Extract the (x, y) coordinate from the center of the cell holding the provided text.  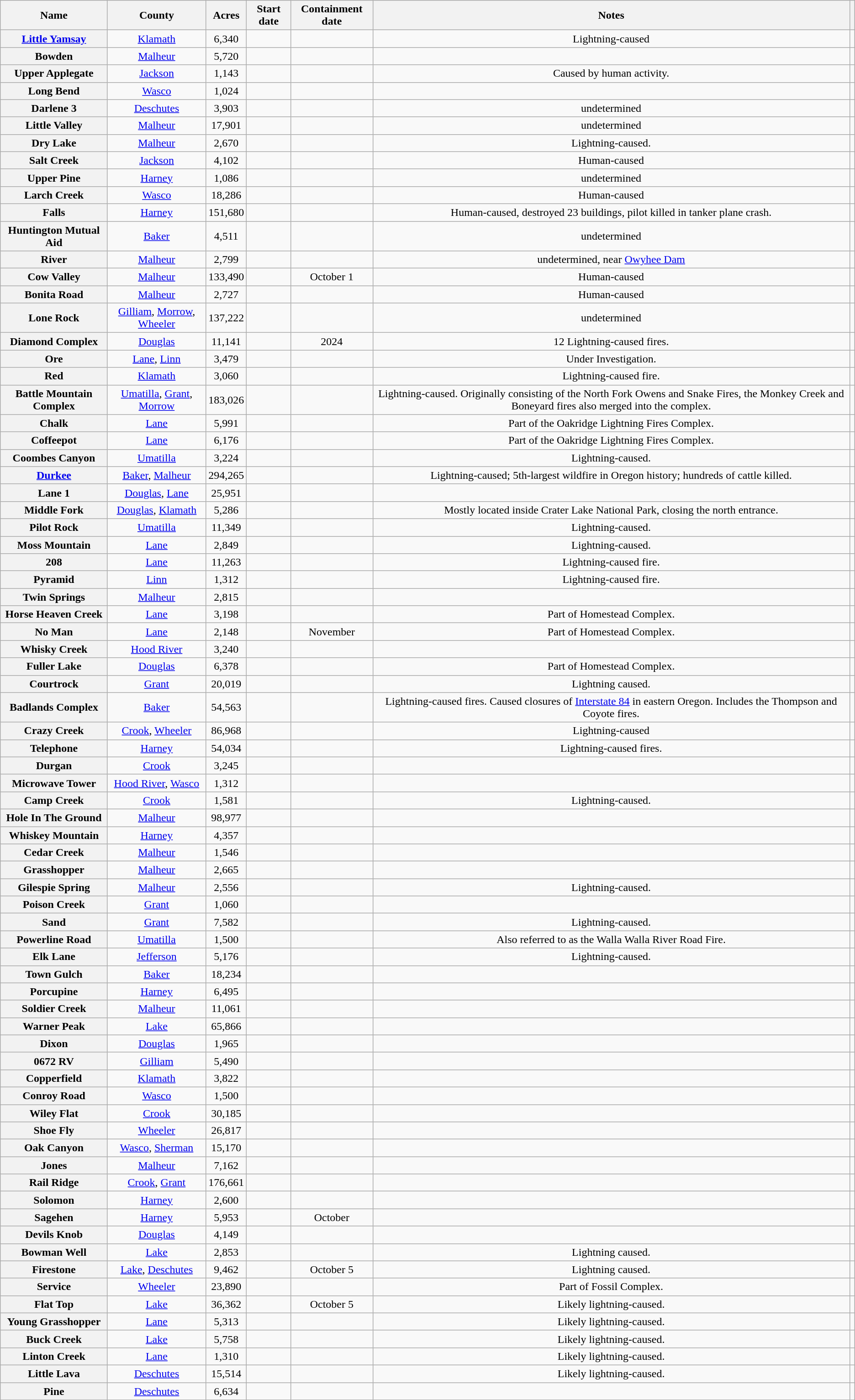
2,556 (227, 887)
25,951 (227, 493)
98,977 (227, 818)
Umatilla, Grant, Morrow (157, 400)
2,600 (227, 1200)
Middle Fork (54, 510)
Whisky Creek (54, 649)
Microwave Tower (54, 783)
Whiskey Mountain (54, 835)
6,340 (227, 39)
6,495 (227, 991)
Notes (611, 16)
Hood River, Wasco (157, 783)
Hood River (157, 649)
Name (54, 16)
Diamond Complex (54, 341)
30,185 (227, 1113)
176,661 (227, 1183)
Bonita Road (54, 294)
3,198 (227, 614)
Wasco, Sherman (157, 1148)
Horse Heaven Creek (54, 614)
3,240 (227, 649)
5,720 (227, 56)
Coffeepot (54, 440)
Rail Ridge (54, 1183)
5,313 (227, 1321)
Mostly located inside Crater Lake National Park, closing the north entrance. (611, 510)
Part of Fossil Complex. (611, 1287)
4,149 (227, 1235)
Powerline Road (54, 939)
4,102 (227, 160)
1,060 (227, 905)
Poison Creek (54, 905)
3,060 (227, 376)
Grasshopper (54, 870)
Durkee (54, 475)
Darlene 3 (54, 108)
Solomon (54, 1200)
Bowman Well (54, 1252)
2,853 (227, 1252)
Courtrock (54, 684)
1,310 (227, 1356)
3,822 (227, 1078)
Lone Rock (54, 318)
26,817 (227, 1131)
Fuller Lake (54, 666)
Crook, Grant (157, 1183)
Douglas, Klamath (157, 510)
Under Investigation. (611, 359)
Crazy Creek (54, 731)
208 (54, 562)
18,286 (227, 195)
2,799 (227, 260)
Start date (269, 16)
Jefferson (157, 957)
Pyramid (54, 580)
Sand (54, 922)
Shoe Fly (54, 1131)
Chalk (54, 423)
October 1 (332, 277)
4,511 (227, 236)
2,727 (227, 294)
Young Grasshopper (54, 1321)
5,991 (227, 423)
15,514 (227, 1374)
9,462 (227, 1269)
1,546 (227, 853)
Gilliam (157, 1061)
2,665 (227, 870)
3,479 (227, 359)
Lightning-caused fires. (611, 748)
Dixon (54, 1043)
Elk Lane (54, 957)
Red (54, 376)
October (332, 1217)
183,026 (227, 400)
Little Lava (54, 1374)
Containment date (332, 16)
65,866 (227, 1026)
Gilliam, Morrow, Wheeler (157, 318)
54,034 (227, 748)
Salt Creek (54, 160)
Lane 1 (54, 493)
1,086 (227, 178)
Upper Applegate (54, 73)
Jones (54, 1165)
1,965 (227, 1043)
2024 (332, 341)
Badlands Complex (54, 708)
Soldier Creek (54, 1009)
Larch Creek (54, 195)
1,024 (227, 91)
Copperfield (54, 1078)
Pine (54, 1391)
Ore (54, 359)
11,141 (227, 341)
137,222 (227, 318)
4,357 (227, 835)
5,953 (227, 1217)
Coombes Canyon (54, 458)
Buck Creek (54, 1339)
12 Lightning-caused fires. (611, 341)
1,143 (227, 73)
Conroy Road (54, 1096)
3,903 (227, 108)
5,490 (227, 1061)
Caused by human activity. (611, 73)
6,634 (227, 1391)
6,176 (227, 440)
Pilot Rock (54, 527)
151,680 (227, 212)
Warner Peak (54, 1026)
November (332, 632)
11,263 (227, 562)
Huntington Mutual Aid (54, 236)
Flat Top (54, 1304)
Lane, Linn (157, 359)
Gilespie Spring (54, 887)
Lightning-caused fires. Caused closures of Interstate 84 in eastern Oregon. Includes the Thompson and Coyote fires. (611, 708)
Moss Mountain (54, 545)
Sagehen (54, 1217)
Long Bend (54, 91)
23,890 (227, 1287)
36,362 (227, 1304)
River (54, 260)
15,170 (227, 1148)
18,234 (227, 974)
2,670 (227, 143)
Also referred to as the Walla Walla River Road Fire. (611, 939)
Cedar Creek (54, 853)
Human-caused, destroyed 23 buildings, pilot killed in tanker plane crash. (611, 212)
Lightning-caused. Originally consisting of the North Fork Owens and Snake Fires, the Monkey Creek and Boneyard fires also merged into the complex. (611, 400)
Oak Canyon (54, 1148)
Hole In The Ground (54, 818)
Douglas, Lane (157, 493)
Linn (157, 580)
294,265 (227, 475)
11,349 (227, 527)
11,061 (227, 1009)
86,968 (227, 731)
County (157, 16)
133,490 (227, 277)
Baker, Malheur (157, 475)
Cow Valley (54, 277)
Crook, Wheeler (157, 731)
Telephone (54, 748)
Durgan (54, 766)
3,245 (227, 766)
7,162 (227, 1165)
Battle Mountain Complex (54, 400)
Little Yamsay (54, 39)
Devils Knob (54, 1235)
Falls (54, 212)
Wiley Flat (54, 1113)
1,581 (227, 800)
2,148 (227, 632)
Lightning-caused; 5th-largest wildfire in Oregon history; hundreds of cattle killed. (611, 475)
Service (54, 1287)
Upper Pine (54, 178)
5,176 (227, 957)
Porcupine (54, 991)
54,563 (227, 708)
No Man (54, 632)
5,286 (227, 510)
Dry Lake (54, 143)
17,901 (227, 126)
Acres (227, 16)
20,019 (227, 684)
3,224 (227, 458)
Firestone (54, 1269)
undetermined, near Owyhee Dam (611, 260)
7,582 (227, 922)
Lake, Deschutes (157, 1269)
Little Valley (54, 126)
Bowden (54, 56)
0672 RV (54, 1061)
Camp Creek (54, 800)
Linton Creek (54, 1356)
6,378 (227, 666)
Town Gulch (54, 974)
2,815 (227, 597)
2,849 (227, 545)
5,758 (227, 1339)
Twin Springs (54, 597)
